Provide the [X, Y] coordinate of the cell's center where the given text is located.  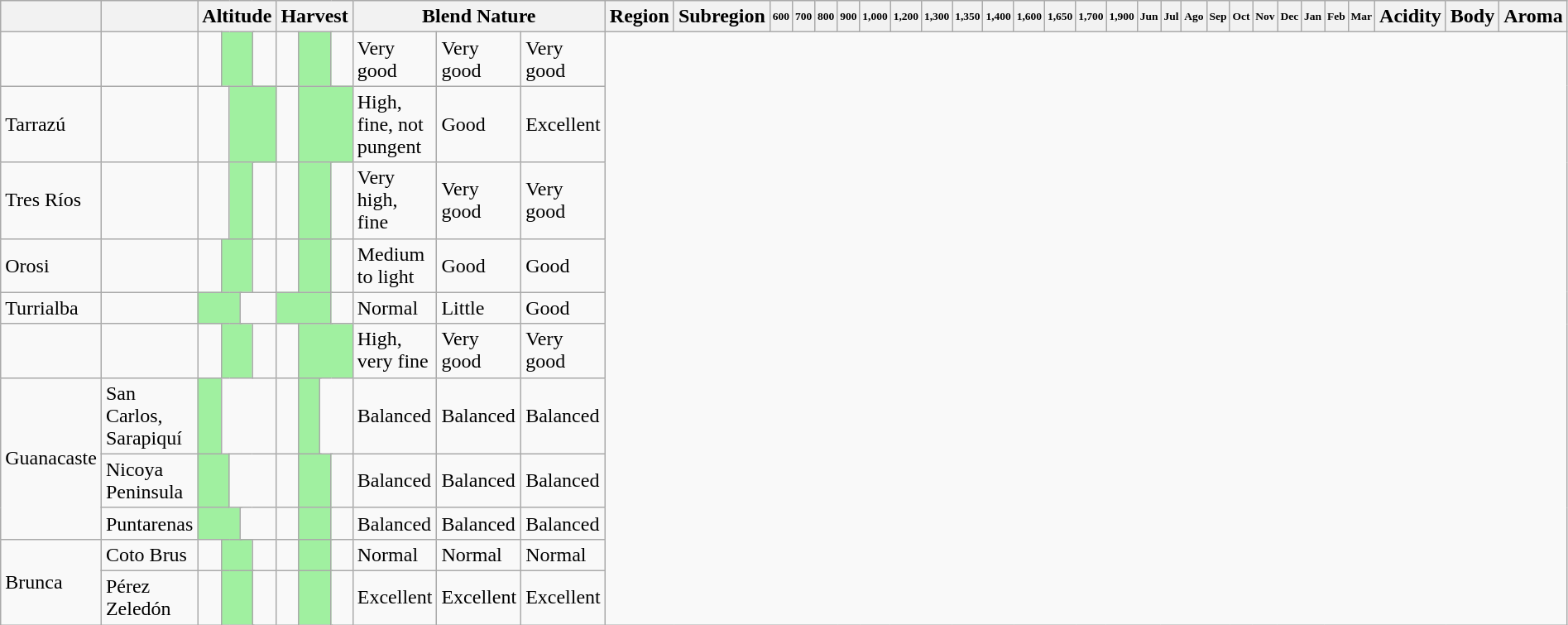
Little [479, 308]
900 [849, 17]
1,300 [937, 17]
Jun [1148, 17]
1,650 [1061, 17]
High, fine, not pungent [395, 124]
Nov [1265, 17]
Region [639, 17]
Guanacaste [51, 459]
1,350 [968, 17]
Medium to light [395, 265]
1,700 [1091, 17]
High, very fine [395, 351]
800 [826, 17]
1,200 [905, 17]
1,000 [875, 17]
Sep [1218, 17]
Turrialba [51, 308]
Feb [1337, 17]
Harvest [314, 17]
Tres Ríos [51, 200]
Jul [1172, 17]
Jan [1313, 17]
Aroma [1534, 17]
Very high, fine [395, 200]
Oct [1241, 17]
Blend Nature [478, 17]
600 [781, 17]
Orosi [51, 265]
1,400 [998, 17]
Mar [1361, 17]
Altitude [237, 17]
700 [803, 17]
Brunca [51, 581]
1,600 [1029, 17]
Subregion [722, 17]
Coto Brus [149, 555]
Nicoya Peninsula [149, 480]
Acidity [1411, 17]
Tarrazú [51, 124]
Ago [1194, 17]
San Carlos, Sarapiquí [149, 416]
1,900 [1122, 17]
Pérez Zeledón [149, 598]
Puntarenas [149, 523]
Dec [1289, 17]
Body [1472, 17]
